For the text-containing cell, return its midpoint in (X, Y) coordinate format. 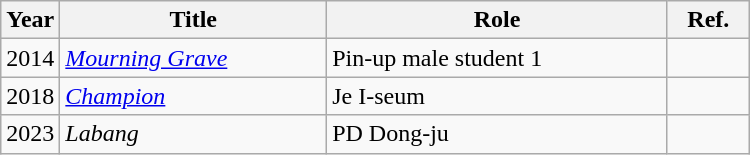
Je I-seum (498, 96)
PD Dong-ju (498, 134)
Year (30, 20)
2014 (30, 58)
Champion (194, 96)
Title (194, 20)
Labang (194, 134)
Pin-up male student 1 (498, 58)
2023 (30, 134)
Mourning Grave (194, 58)
Role (498, 20)
2018 (30, 96)
Ref. (708, 20)
